Return the (x, y) coordinate for the center point of the cell that contains the specified text.  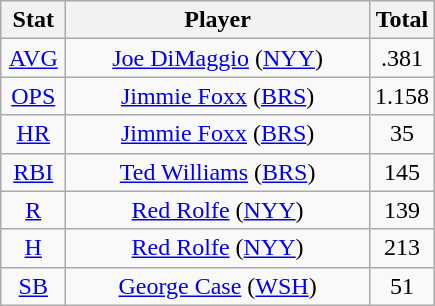
AVG (34, 58)
George Case (WSH) (218, 286)
H (34, 248)
35 (402, 134)
213 (402, 248)
OPS (34, 96)
Ted Williams (BRS) (218, 172)
HR (34, 134)
SB (34, 286)
RBI (34, 172)
.381 (402, 58)
145 (402, 172)
51 (402, 286)
139 (402, 210)
R (34, 210)
1.158 (402, 96)
Joe DiMaggio (NYY) (218, 58)
Stat (34, 20)
Player (218, 20)
Total (402, 20)
